Return the (x, y) coordinate for the center point of the cell that contains the specified text.  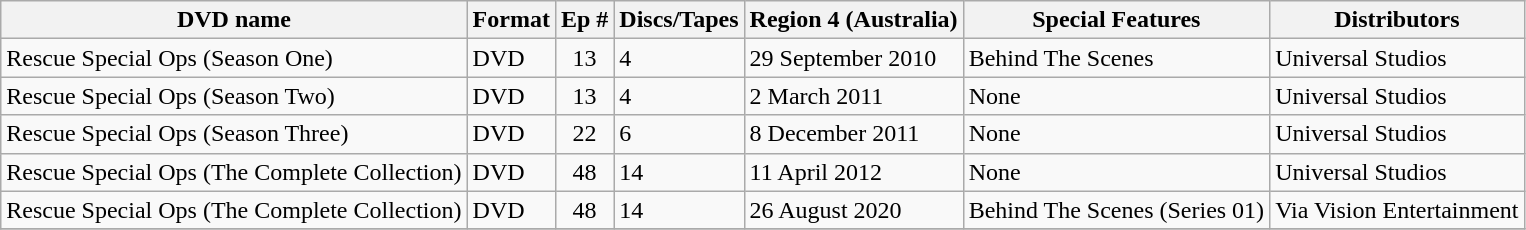
2 March 2011 (854, 96)
26 August 2020 (854, 210)
Discs/Tapes (679, 20)
DVD name (234, 20)
Region 4 (Australia) (854, 20)
11 April 2012 (854, 172)
Distributors (1397, 20)
Rescue Special Ops (Season Three) (234, 134)
Behind The Scenes (1116, 58)
Via Vision Entertainment (1397, 210)
Rescue Special Ops (Season Two) (234, 96)
Rescue Special Ops (Season One) (234, 58)
Special Features (1116, 20)
6 (679, 134)
Format (511, 20)
8 December 2011 (854, 134)
29 September 2010 (854, 58)
22 (584, 134)
Ep # (584, 20)
Behind The Scenes (Series 01) (1116, 210)
